Identify which cell holds the provided text, then report its [X, Y] central coordinate. 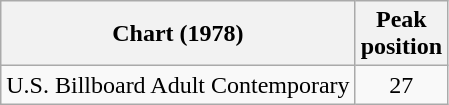
27 [401, 85]
Peakposition [401, 34]
Chart (1978) [178, 34]
U.S. Billboard Adult Contemporary [178, 85]
